Locate the cell with the specified text and output its (x, y) center coordinate. 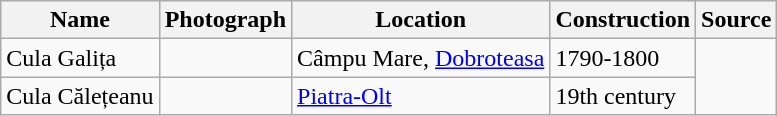
Câmpu Mare, Dobroteasa (421, 58)
19th century (623, 96)
1790-1800 (623, 58)
Piatra-Olt (421, 96)
Photograph (225, 20)
Cula Galița (80, 58)
Location (421, 20)
Name (80, 20)
Source (736, 20)
Cula Călețeanu (80, 96)
Construction (623, 20)
